From the cell containing the given text, extract its center point as (X, Y) coordinate. 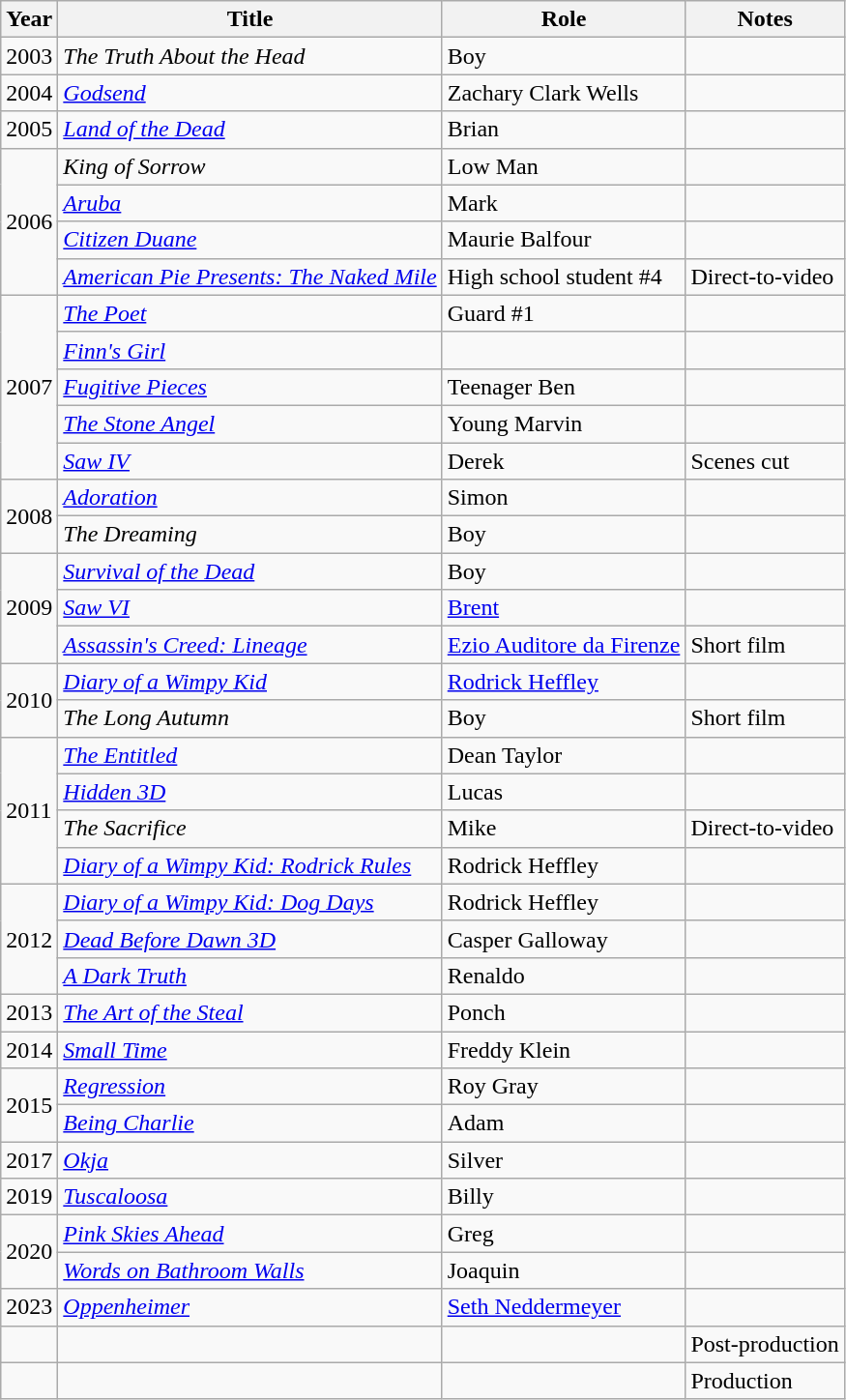
The Poet (249, 313)
Ezio Auditore da Firenze (564, 645)
The Sacrifice (249, 829)
Teenager Ben (564, 387)
A Dark Truth (249, 976)
Brent (564, 608)
Seth Neddermeyer (564, 1307)
2023 (29, 1307)
2010 (29, 700)
Mark (564, 203)
Title (249, 19)
2007 (29, 387)
Finn's Girl (249, 350)
Zachary Clark Wells (564, 93)
2003 (29, 56)
Land of the Dead (249, 130)
Being Charlie (249, 1123)
Billy (564, 1197)
Diary of a Wimpy Kid: Rodrick Rules (249, 865)
Assassin's Creed: Lineage (249, 645)
Guard #1 (564, 313)
Greg (564, 1234)
Scenes cut (765, 461)
Young Marvin (564, 423)
Saw VI (249, 608)
Production (765, 1381)
Godsend (249, 93)
2019 (29, 1197)
Oppenheimer (249, 1307)
Brian (564, 130)
2009 (29, 608)
Diary of a Wimpy Kid (249, 682)
The Stone Angel (249, 423)
Derek (564, 461)
Mike (564, 829)
2004 (29, 93)
Casper Galloway (564, 939)
Joaquin (564, 1270)
Silver (564, 1160)
Notes (765, 19)
Low Man (564, 166)
2015 (29, 1105)
Citizen Duane (249, 240)
2020 (29, 1252)
The Dreaming (249, 535)
Dean Taylor (564, 755)
Year (29, 19)
2012 (29, 939)
Renaldo (564, 976)
High school student #4 (564, 277)
Adoration (249, 498)
The Art of the Steal (249, 1012)
2014 (29, 1049)
2017 (29, 1160)
The Entitled (249, 755)
Aruba (249, 203)
Maurie Balfour (564, 240)
Lucas (564, 792)
2006 (29, 221)
The Truth About the Head (249, 56)
Regression (249, 1087)
The Long Autumn (249, 718)
Roy Gray (564, 1087)
Simon (564, 498)
2011 (29, 810)
Role (564, 19)
2005 (29, 130)
Fugitive Pieces (249, 387)
Diary of a Wimpy Kid: Dog Days (249, 902)
Dead Before Dawn 3D (249, 939)
Post-production (765, 1344)
American Pie Presents: The Naked Mile (249, 277)
Adam (564, 1123)
Tuscaloosa (249, 1197)
Freddy Klein (564, 1049)
Ponch (564, 1012)
King of Sorrow (249, 166)
Words on Bathroom Walls (249, 1270)
Okja (249, 1160)
Saw IV (249, 461)
Small Time (249, 1049)
Pink Skies Ahead (249, 1234)
2008 (29, 516)
Hidden 3D (249, 792)
Survival of the Dead (249, 571)
2013 (29, 1012)
